Pinpoint the cell where the given text exists, returning its [x, y] midpoint coordinate. 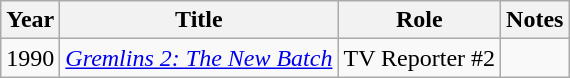
TV Reporter #2 [420, 58]
Role [420, 20]
Gremlins 2: The New Batch [199, 58]
1990 [30, 58]
Year [30, 20]
Notes [535, 20]
Title [199, 20]
